From the cell containing the given text, extract its center point as (X, Y) coordinate. 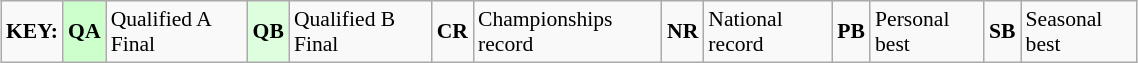
Seasonal best (1079, 32)
QB (268, 32)
CR (452, 32)
Qualified A Final (177, 32)
Championships record (568, 32)
Personal best (927, 32)
SB (1002, 32)
QA (84, 32)
National record (768, 32)
NR (682, 32)
PB (851, 32)
Qualified B Final (360, 32)
KEY: (32, 32)
